Extract the [x, y] coordinate from the center of the cell holding the provided text.  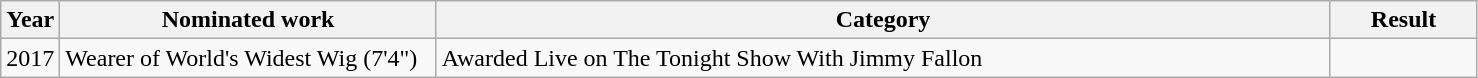
Awarded Live on The Tonight Show With Jimmy Fallon [882, 58]
2017 [30, 58]
Nominated work [248, 20]
Year [30, 20]
Result [1404, 20]
Wearer of World's Widest Wig (7'4") [248, 58]
Category [882, 20]
